Determine the (x, y) coordinate at the center of the cell enclosing the given text.  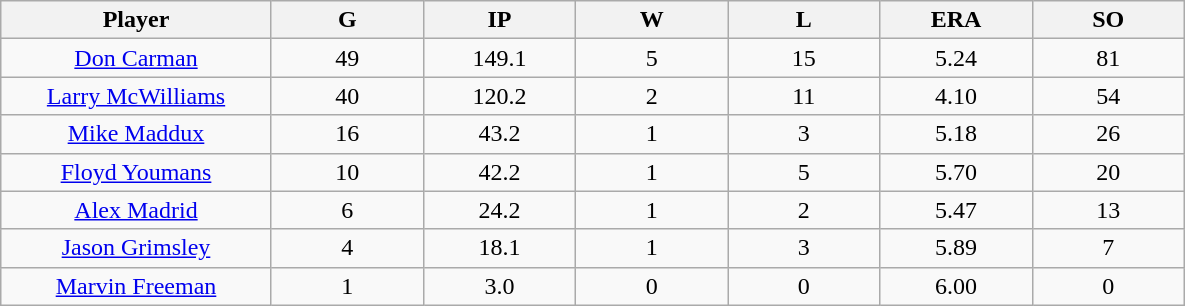
7 (1108, 248)
SO (1108, 20)
W (652, 20)
Larry McWilliams (136, 96)
10 (347, 172)
Don Carman (136, 58)
20 (1108, 172)
15 (804, 58)
5.70 (956, 172)
120.2 (499, 96)
49 (347, 58)
Alex Madrid (136, 210)
13 (1108, 210)
54 (1108, 96)
5.47 (956, 210)
ERA (956, 20)
40 (347, 96)
6 (347, 210)
Player (136, 20)
IP (499, 20)
149.1 (499, 58)
11 (804, 96)
24.2 (499, 210)
81 (1108, 58)
5.89 (956, 248)
26 (1108, 134)
Mike Maddux (136, 134)
Marvin Freeman (136, 286)
4.10 (956, 96)
L (804, 20)
Jason Grimsley (136, 248)
4 (347, 248)
6.00 (956, 286)
Floyd Youmans (136, 172)
5.18 (956, 134)
43.2 (499, 134)
5.24 (956, 58)
3.0 (499, 286)
16 (347, 134)
42.2 (499, 172)
18.1 (499, 248)
G (347, 20)
